Return [x, y] of the center of cell containing provided text 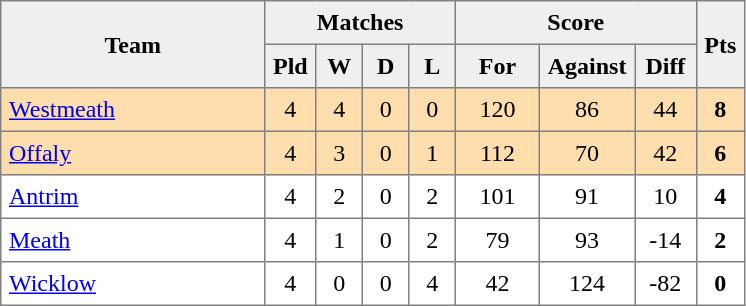
Diff [666, 66]
120 [497, 110]
Score [576, 23]
79 [497, 240]
Matches [360, 23]
10 [666, 197]
-14 [666, 240]
Wicklow [133, 284]
Team [133, 44]
Antrim [133, 197]
112 [497, 153]
124 [586, 284]
Meath [133, 240]
-82 [666, 284]
Pts [720, 44]
For [497, 66]
Pld [290, 66]
91 [586, 197]
86 [586, 110]
Westmeath [133, 110]
6 [720, 153]
101 [497, 197]
44 [666, 110]
Against [586, 66]
Offaly [133, 153]
D [385, 66]
93 [586, 240]
3 [339, 153]
8 [720, 110]
70 [586, 153]
W [339, 66]
L [432, 66]
